Locate the cell with the specified text and output its (x, y) center coordinate. 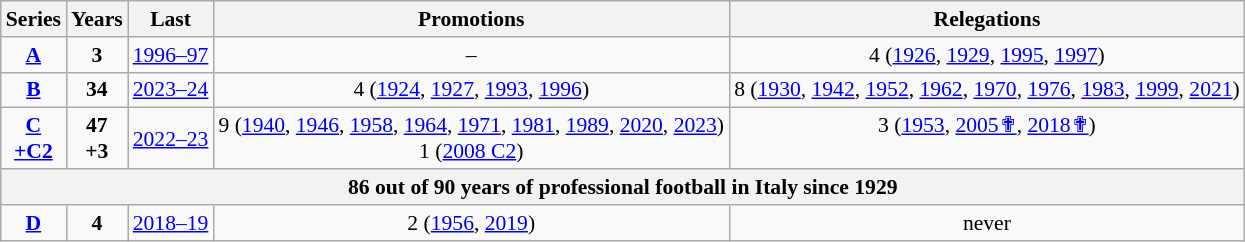
9 (1940, 1946, 1958, 1964, 1971, 1981, 1989, 2020, 2023) 1 (2008 C2) (471, 138)
D (34, 223)
3 (1953, 2005✟, 2018✟) (987, 138)
C+C2 (34, 138)
A (34, 55)
Promotions (471, 19)
Series (34, 19)
86 out of 90 years of professional football in Italy since 1929 (623, 187)
3 (97, 55)
Years (97, 19)
– (471, 55)
2018–19 (171, 223)
Relegations (987, 19)
never (987, 223)
4 (97, 223)
34 (97, 90)
4 (1924, 1927, 1993, 1996) (471, 90)
2023–24 (171, 90)
8 (1930, 1942, 1952, 1962, 1970, 1976, 1983, 1999, 2021) (987, 90)
2022–23 (171, 138)
4 (1926, 1929, 1995, 1997) (987, 55)
B (34, 90)
Last (171, 19)
2 (1956, 2019) (471, 223)
1996–97 (171, 55)
47+3 (97, 138)
